Pinpoint the cell where the given text exists, returning its [X, Y] midpoint coordinate. 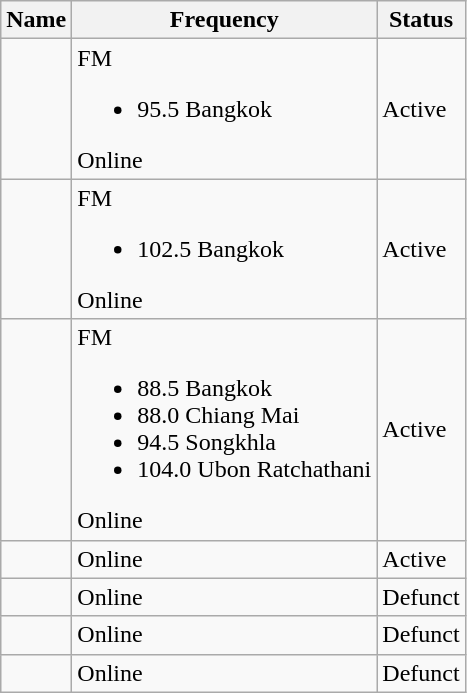
Status [421, 20]
FM102.5 BangkokOnline [224, 249]
FM88.5 Bangkok88.0 Chiang Mai94.5 Songkhla104.0 Ubon RatchathaniOnline [224, 430]
Frequency [224, 20]
Name [36, 20]
FM95.5 BangkokOnline [224, 109]
